Identify which cell holds the provided text, then report its [X, Y] central coordinate. 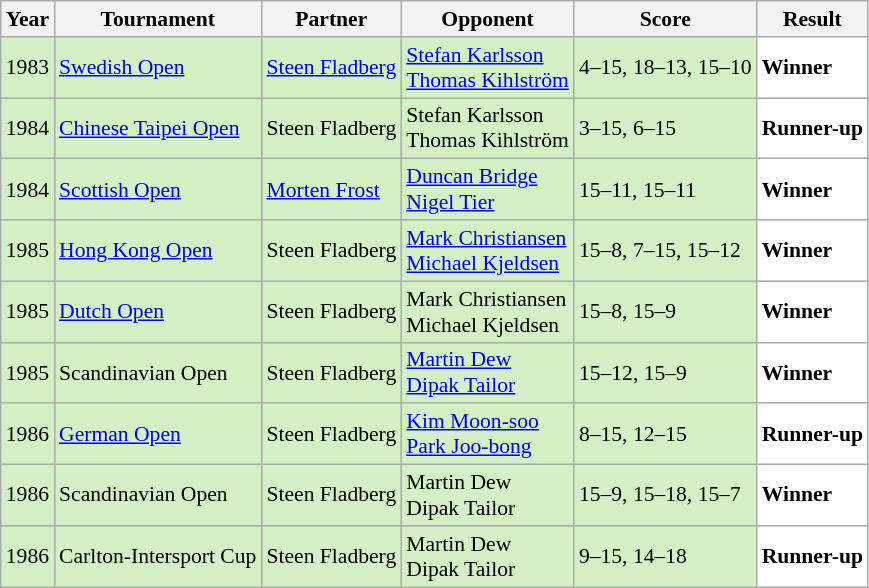
Duncan Bridge Nigel Tier [488, 190]
Partner [331, 19]
3–15, 6–15 [666, 128]
Morten Frost [331, 190]
Kim Moon-soo Park Joo-bong [488, 434]
Hong Kong Open [158, 250]
1983 [28, 68]
Year [28, 19]
15–9, 15–18, 15–7 [666, 496]
Swedish Open [158, 68]
4–15, 18–13, 15–10 [666, 68]
15–12, 15–9 [666, 372]
8–15, 12–15 [666, 434]
Opponent [488, 19]
15–8, 7–15, 15–12 [666, 250]
Result [812, 19]
9–15, 14–18 [666, 556]
German Open [158, 434]
Dutch Open [158, 312]
15–8, 15–9 [666, 312]
Score [666, 19]
Tournament [158, 19]
15–11, 15–11 [666, 190]
Carlton-Intersport Cup [158, 556]
Scottish Open [158, 190]
Chinese Taipei Open [158, 128]
